Provide the (X, Y) coordinate of the cell's center where the given text is located.  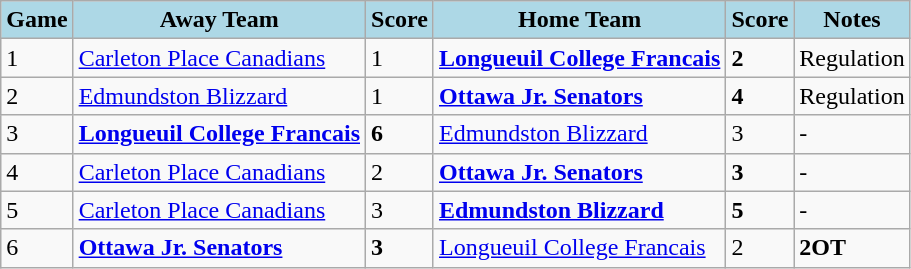
Notes (852, 20)
2OT (852, 248)
Home Team (579, 20)
Away Team (219, 20)
Game (37, 20)
